For the text-containing cell, return its midpoint in (x, y) coordinate format. 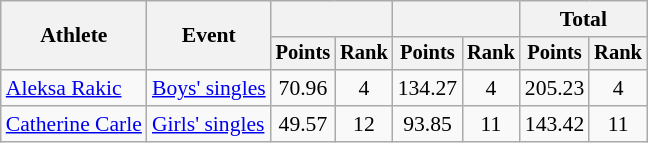
Boys' singles (209, 88)
Total (584, 19)
12 (364, 124)
Catherine Carle (74, 124)
49.57 (303, 124)
Girls' singles (209, 124)
143.42 (554, 124)
70.96 (303, 88)
93.85 (428, 124)
Event (209, 36)
134.27 (428, 88)
Athlete (74, 36)
205.23 (554, 88)
Aleksa Rakic (74, 88)
